Output the (X, Y) coordinate of the center of the cell containing the given text.  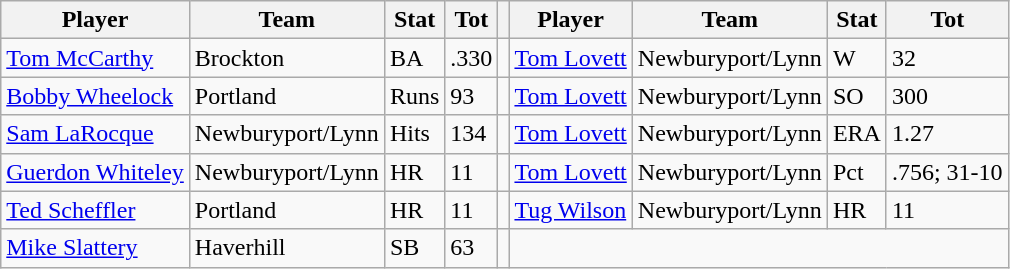
.756; 31-10 (947, 172)
63 (472, 248)
SO (856, 96)
Mike Slattery (96, 248)
Guerdon Whiteley (96, 172)
1.27 (947, 134)
W (856, 58)
Pct (856, 172)
Tom McCarthy (96, 58)
Haverhill (286, 248)
SB (414, 248)
300 (947, 96)
Ted Scheffler (96, 210)
Bobby Wheelock (96, 96)
BA (414, 58)
ERA (856, 134)
32 (947, 58)
134 (472, 134)
Sam LaRocque (96, 134)
Tug Wilson (570, 210)
Hits (414, 134)
Runs (414, 96)
93 (472, 96)
Brockton (286, 58)
.330 (472, 58)
